For the text-containing cell, return its midpoint in (X, Y) coordinate format. 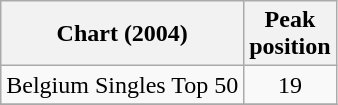
Chart (2004) (122, 34)
Belgium Singles Top 50 (122, 85)
Peakposition (290, 34)
19 (290, 85)
